Determine the (x, y) coordinate at the center of the cell enclosing the given text.  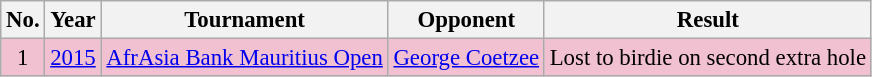
1 (23, 58)
AfrAsia Bank Mauritius Open (244, 58)
Opponent (466, 20)
No. (23, 20)
Result (708, 20)
Year (73, 20)
George Coetzee (466, 58)
Lost to birdie on second extra hole (708, 58)
2015 (73, 58)
Tournament (244, 20)
